Extract the [x, y] coordinate from the center of the cell holding the provided text.  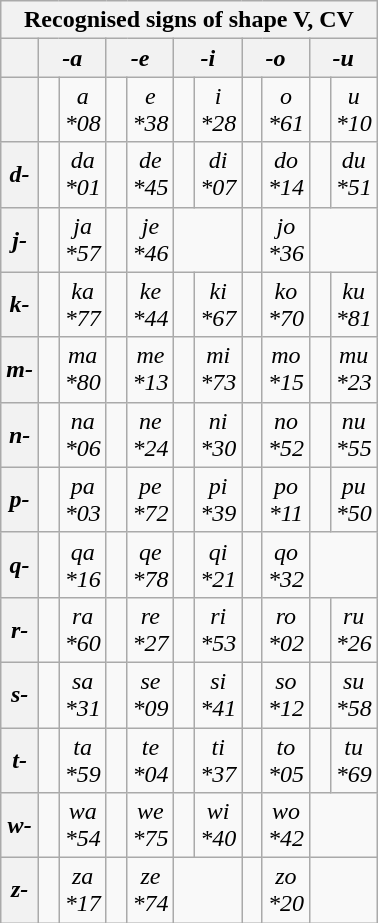
me*13 [150, 370]
ro*02 [286, 630]
wa*54 [82, 826]
ki*67 [218, 304]
ku*81 [354, 304]
ta*59 [82, 760]
mu*23 [354, 370]
je*46 [150, 240]
nu*55 [354, 434]
e*38 [150, 110]
t- [20, 760]
po*11 [286, 500]
ka*77 [82, 304]
qo*32 [286, 564]
mo*15 [286, 370]
ni*30 [218, 434]
se*09 [150, 694]
ri*53 [218, 630]
d- [20, 174]
tu*69 [354, 760]
j- [20, 240]
ko*70 [286, 304]
to*05 [286, 760]
du*51 [354, 174]
da*01 [82, 174]
o*61 [286, 110]
ja*57 [82, 240]
u*10 [354, 110]
qi*21 [218, 564]
-e [140, 58]
qe*78 [150, 564]
pa*03 [82, 500]
p- [20, 500]
i*28 [218, 110]
za*17 [82, 890]
m- [20, 370]
wi*40 [218, 826]
su*58 [354, 694]
do*14 [286, 174]
ke*44 [150, 304]
s- [20, 694]
mi*73 [218, 370]
pu*50 [354, 500]
ti*37 [218, 760]
w- [20, 826]
re*27 [150, 630]
z- [20, 890]
n- [20, 434]
zo*20 [286, 890]
q- [20, 564]
ze*74 [150, 890]
sa*31 [82, 694]
Recognised signs of shape V, CV [189, 20]
pe*72 [150, 500]
ru*26 [354, 630]
ne*24 [150, 434]
pi*39 [218, 500]
te*04 [150, 760]
r- [20, 630]
ma*80 [82, 370]
-a [72, 58]
de*45 [150, 174]
ra*60 [82, 630]
-i [208, 58]
so*12 [286, 694]
-u [343, 58]
qa*16 [82, 564]
na*06 [82, 434]
jo*36 [286, 240]
wo*42 [286, 826]
di*07 [218, 174]
no*52 [286, 434]
we*75 [150, 826]
k- [20, 304]
-o [276, 58]
a*08 [82, 110]
si*41 [218, 694]
